Extract the [x, y] coordinate from the center of the cell holding the provided text.  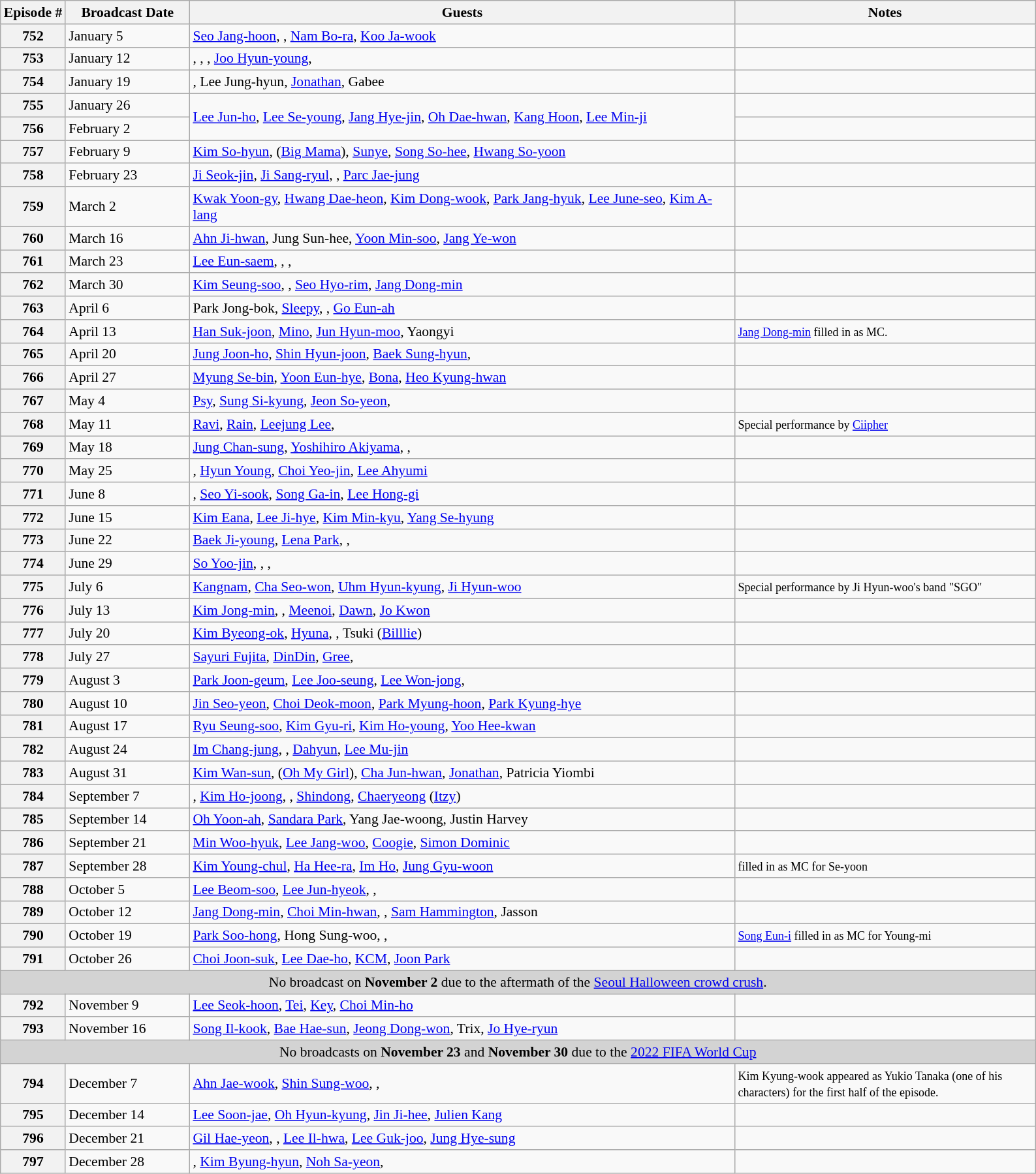
785 [33, 820]
March 23 [127, 262]
753 [33, 59]
November 9 [127, 1006]
Kim Wan-sun, (Oh My Girl), Cha Jun-hwan, Jonathan, Patricia Yiombi [462, 773]
Kim Jong-min, , Meenoi, Dawn, Jo Kwon [462, 610]
759 [33, 206]
Oh Yoon-ah, Sandara Park, Yang Jae-woong, Justin Harvey [462, 820]
February 23 [127, 176]
Myung Se-bin, Yoon Eun-hye, Bona, Heo Kyung-hwan [462, 378]
September 21 [127, 843]
757 [33, 152]
August 17 [127, 726]
Seo Jang-hoon, , Nam Bo-ra, Koo Ja-wook [462, 36]
, Lee Jung-hyun, Jonathan, Gabee [462, 82]
August 24 [127, 750]
Kim Young-chul, Ha Hee-ra, Im Ho, Jung Gyu-woon [462, 866]
795 [33, 1115]
763 [33, 308]
October 5 [127, 889]
775 [33, 587]
Lee Beom-soo, Lee Jun-hyeok, , [462, 889]
January 19 [127, 82]
791 [33, 959]
793 [33, 1029]
Min Woo-hyuk, Lee Jang-woo, Coogie, Simon Dominic [462, 843]
Notes [885, 12]
Jang Dong-min filled in as MC. [885, 332]
790 [33, 936]
June 29 [127, 564]
774 [33, 564]
Kim Kyung-wook appeared as Yukio Tanaka (one of his characters) for the first half of the episode. [885, 1083]
Park Jong-bok, Sleepy, , Go Eun-ah [462, 308]
Kim Seung-soo, , Seo Hyo-rim, Jang Dong-min [462, 285]
787 [33, 866]
No broadcasts on November 23 and November 30 due to the 2022 FIFA World Cup [518, 1052]
752 [33, 36]
764 [33, 332]
, Kim Byung-hyun, Noh Sa-yeon, [462, 1162]
758 [33, 176]
Song Eun-i filled in as MC for Young-mi [885, 936]
, Hyun Young, Choi Yeo-jin, Lee Ahyumi [462, 471]
782 [33, 750]
August 31 [127, 773]
July 27 [127, 657]
Episode # [33, 12]
Park Joon-geum, Lee Joo-seung, Lee Won-jong, [462, 680]
767 [33, 401]
January 5 [127, 36]
April 13 [127, 332]
794 [33, 1083]
788 [33, 889]
March 16 [127, 238]
October 26 [127, 959]
Ji Seok-jin, Ji Sang-ryul, , Parc Jae-jung [462, 176]
December 28 [127, 1162]
783 [33, 773]
761 [33, 262]
755 [33, 106]
January 26 [127, 106]
August 10 [127, 703]
792 [33, 1006]
Lee Seok-hoon, Tei, Key, Choi Min-ho [462, 1006]
July 6 [127, 587]
789 [33, 912]
Kwak Yoon-gy, Hwang Dae-heon, Kim Dong-wook, Park Jang-hyuk, Lee June-seo, Kim A-lang [462, 206]
766 [33, 378]
November 16 [127, 1029]
Special performance by Ji Hyun-woo's band "SGO" [885, 587]
Jung Joon-ho, Shin Hyun-joon, Baek Sung-hyun, [462, 354]
Kangnam, Cha Seo-won, Uhm Hyun-kyung, Ji Hyun-woo [462, 587]
781 [33, 726]
Lee Eun-saem, , , [462, 262]
Choi Joon-suk, Lee Dae-ho, KCM, Joon Park [462, 959]
Baek Ji-young, Lena Park, , [462, 540]
February 9 [127, 152]
Kim Byeong-ok, Hyuna, , Tsuki (Billlie) [462, 634]
780 [33, 703]
Im Chang-jung, , Dahyun, Lee Mu-jin [462, 750]
June 8 [127, 494]
762 [33, 285]
Ahn Jae-wook, Shin Sung-woo, , [462, 1083]
Guests [462, 12]
September 7 [127, 796]
May 11 [127, 424]
784 [33, 796]
779 [33, 680]
Broadcast Date [127, 12]
July 20 [127, 634]
No broadcast on November 2 due to the aftermath of the Seoul Halloween crowd crush. [518, 982]
Kim So-hyun, (Big Mama), Sunye, Song So-hee, Hwang So-yoon [462, 152]
772 [33, 517]
771 [33, 494]
May 25 [127, 471]
754 [33, 82]
Sayuri Fujita, DinDin, Gree, [462, 657]
September 28 [127, 866]
Jang Dong-min, Choi Min-hwan, , Sam Hammington, Jasson [462, 912]
Special performance by Ciipher [885, 424]
778 [33, 657]
Ryu Seung-soo, Kim Gyu-ri, Kim Ho-young, Yoo Hee-kwan [462, 726]
May 4 [127, 401]
February 2 [127, 129]
Kim Eana, Lee Ji-hye, Kim Min-kyu, Yang Se-hyung [462, 517]
December 7 [127, 1083]
July 13 [127, 610]
Jin Seo-yeon, Choi Deok-moon, Park Myung-hoon, Park Kyung-hye [462, 703]
765 [33, 354]
September 14 [127, 820]
April 27 [127, 378]
Ahn Ji-hwan, Jung Sun-hee, Yoon Min-soo, Jang Ye-won [462, 238]
April 6 [127, 308]
March 30 [127, 285]
, Seo Yi-sook, Song Ga-in, Lee Hong-gi [462, 494]
, Kim Ho-joong, , Shindong, Chaeryeong (Itzy) [462, 796]
April 20 [127, 354]
filled in as MC for Se-yoon [885, 866]
Song Il-kook, Bae Hae-sun, Jeong Dong-won, Trix, Jo Hye-ryun [462, 1029]
Park Soo-hong, Hong Sung-woo, , [462, 936]
January 12 [127, 59]
So Yoo-jin, , , [462, 564]
Ravi, Rain, Leejung Lee, [462, 424]
760 [33, 238]
, , , Joo Hyun-young, [462, 59]
Lee Jun-ho, Lee Se-young, Jang Hye-jin, Oh Dae-hwan, Kang Hoon, Lee Min-ji [462, 117]
June 15 [127, 517]
October 19 [127, 936]
Psy, Sung Si-kyung, Jeon So-yeon, [462, 401]
796 [33, 1139]
768 [33, 424]
797 [33, 1162]
773 [33, 540]
776 [33, 610]
May 18 [127, 448]
756 [33, 129]
777 [33, 634]
Lee Soon-jae, Oh Hyun-kyung, Jin Ji-hee, Julien Kang [462, 1115]
Han Suk-joon, Mino, Jun Hyun-moo, Yaongyi [462, 332]
770 [33, 471]
December 14 [127, 1115]
786 [33, 843]
769 [33, 448]
December 21 [127, 1139]
August 3 [127, 680]
Gil Hae-yeon, , Lee Il-hwa, Lee Guk-joo, Jung Hye-sung [462, 1139]
Jung Chan-sung, Yoshihiro Akiyama, , [462, 448]
March 2 [127, 206]
October 12 [127, 912]
June 22 [127, 540]
